Determine the (x, y) coordinate at the center of the cell enclosing the given text.  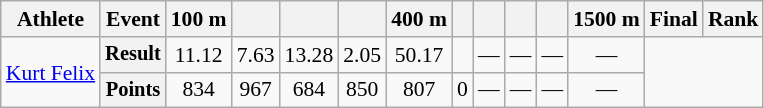
807 (419, 90)
967 (256, 90)
100 m (199, 19)
850 (362, 90)
Event (133, 19)
684 (310, 90)
Kurt Felix (50, 72)
50.17 (419, 55)
7.63 (256, 55)
11.12 (199, 55)
834 (199, 90)
1500 m (606, 19)
Final (674, 19)
13.28 (310, 55)
2.05 (362, 55)
Points (133, 90)
Athlete (50, 19)
Rank (734, 19)
400 m (419, 19)
Result (133, 55)
0 (462, 90)
